From the cell containing the given text, extract its center point as [X, Y] coordinate. 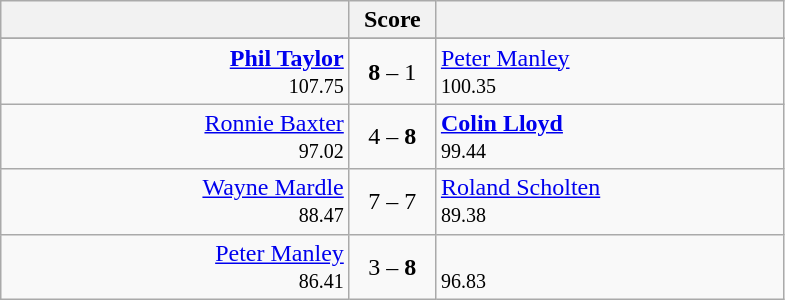
Phil Taylor 107.75 [176, 72]
Wayne Mardle 88.47 [176, 202]
8 – 1 [392, 72]
96.83 [610, 266]
Colin Lloyd 99.44 [610, 136]
3 – 8 [392, 266]
Score [392, 20]
Peter Manley 100.35 [610, 72]
Ronnie Baxter 97.02 [176, 136]
Roland Scholten 89.38 [610, 202]
4 – 8 [392, 136]
Peter Manley 86.41 [176, 266]
7 – 7 [392, 202]
